Locate the cell with the specified text and output its [X, Y] center coordinate. 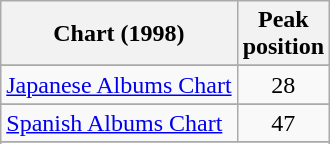
Chart (1998) [119, 34]
47 [283, 123]
28 [283, 85]
Peakposition [283, 34]
Japanese Albums Chart [119, 85]
Spanish Albums Chart [119, 123]
